Capture the cell that displays the provided text and extract its [X, Y] central coordinate. 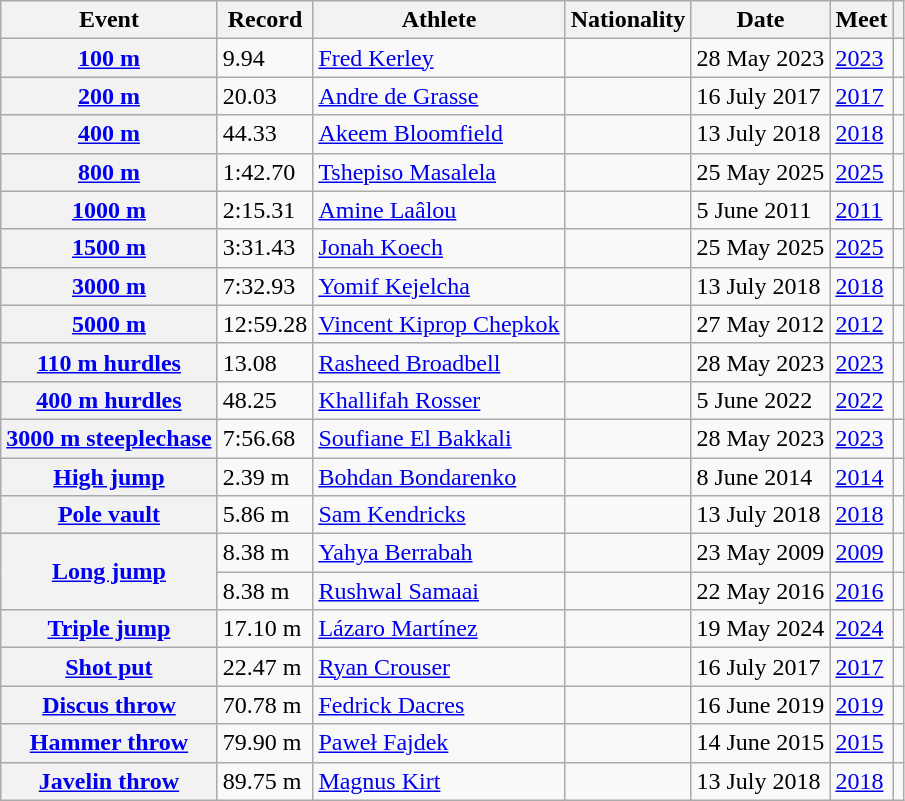
Khallifah Rosser [439, 400]
Triple jump [109, 629]
Fedrick Dacres [439, 705]
48.25 [265, 400]
3:31.43 [265, 248]
70.78 m [265, 705]
5 June 2011 [760, 210]
22.47 m [265, 667]
23 May 2009 [760, 553]
27 May 2012 [760, 324]
2014 [862, 477]
Sam Kendricks [439, 515]
Magnus Kirt [439, 781]
7:32.93 [265, 286]
110 m hurdles [109, 362]
Javelin throw [109, 781]
17.10 m [265, 629]
2015 [862, 743]
2.39 m [265, 477]
2011 [862, 210]
5 June 2022 [760, 400]
High jump [109, 477]
2019 [862, 705]
79.90 m [265, 743]
Paweł Fajdek [439, 743]
400 m hurdles [109, 400]
Akeem Bloomfield [439, 134]
9.94 [265, 58]
2016 [862, 591]
Bohdan Bondarenko [439, 477]
Lázaro Martínez [439, 629]
Tshepiso Masalela [439, 172]
2022 [862, 400]
800 m [109, 172]
Nationality [628, 20]
Shot put [109, 667]
5.86 m [265, 515]
Soufiane El Bakkali [439, 438]
89.75 m [265, 781]
2012 [862, 324]
3000 m steeplechase [109, 438]
1000 m [109, 210]
Jonah Koech [439, 248]
Long jump [109, 572]
7:56.68 [265, 438]
19 May 2024 [760, 629]
200 m [109, 96]
Event [109, 20]
3000 m [109, 286]
2:15.31 [265, 210]
Hammer throw [109, 743]
Athlete [439, 20]
Date [760, 20]
13.08 [265, 362]
12:59.28 [265, 324]
Rushwal Samaai [439, 591]
20.03 [265, 96]
5000 m [109, 324]
Pole vault [109, 515]
Record [265, 20]
400 m [109, 134]
Rasheed Broadbell [439, 362]
100 m [109, 58]
Yahya Berrabah [439, 553]
Yomif Kejelcha [439, 286]
Andre de Grasse [439, 96]
Meet [862, 20]
16 June 2019 [760, 705]
1:42.70 [265, 172]
Fred Kerley [439, 58]
Amine Laâlou [439, 210]
1500 m [109, 248]
2009 [862, 553]
2024 [862, 629]
14 June 2015 [760, 743]
Vincent Kiprop Chepkok [439, 324]
44.33 [265, 134]
22 May 2016 [760, 591]
Ryan Crouser [439, 667]
Discus throw [109, 705]
8 June 2014 [760, 477]
